Return (X, Y) of the center of cell containing provided text 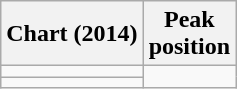
Peakposition (189, 34)
Chart (2014) (72, 34)
